Find where the given text appears and provide that cell's center as [X, Y] coordinate. 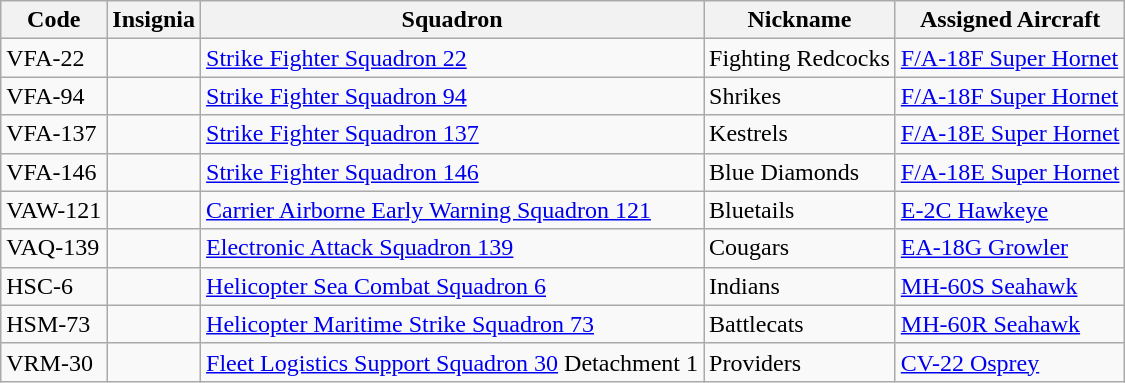
VAW-121 [54, 210]
MH-60R Seahawk [1010, 324]
VFA-146 [54, 172]
Code [54, 20]
Shrikes [800, 96]
Bluetails [800, 210]
EA-18G Growler [1010, 248]
Indians [800, 286]
HSM-73 [54, 324]
Strike Fighter Squadron 94 [452, 96]
Kestrels [800, 134]
Squadron [452, 20]
VFA-22 [54, 58]
Helicopter Sea Combat Squadron 6 [452, 286]
Strike Fighter Squadron 146 [452, 172]
E-2C Hawkeye [1010, 210]
HSC-6 [54, 286]
Blue Diamonds [800, 172]
Helicopter Maritime Strike Squadron 73 [452, 324]
Electronic Attack Squadron 139 [452, 248]
CV-22 Osprey [1010, 362]
Strike Fighter Squadron 137 [452, 134]
Nickname [800, 20]
Cougars [800, 248]
VFA-94 [54, 96]
VFA-137 [54, 134]
Fleet Logistics Support Squadron 30 Detachment 1 [452, 362]
Strike Fighter Squadron 22 [452, 58]
VAQ-139 [54, 248]
Providers [800, 362]
Battlecats [800, 324]
Carrier Airborne Early Warning Squadron 121 [452, 210]
VRM-30 [54, 362]
MH-60S Seahawk [1010, 286]
Assigned Aircraft [1010, 20]
Fighting Redcocks [800, 58]
Insignia [154, 20]
